Pinpoint the cell where the given text exists, returning its (X, Y) midpoint coordinate. 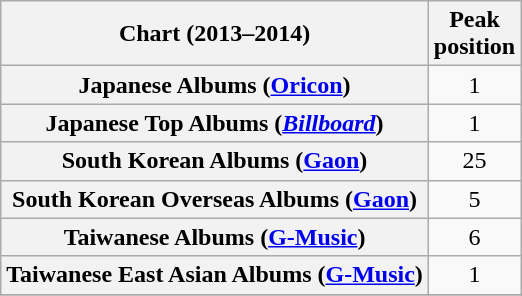
South Korean Overseas Albums (Gaon) (215, 199)
Peakposition (474, 34)
5 (474, 199)
South Korean Albums (Gaon) (215, 161)
Taiwanese Albums (G-Music) (215, 237)
6 (474, 237)
Taiwanese East Asian Albums (G-Music) (215, 275)
Japanese Albums (Oricon) (215, 85)
25 (474, 161)
Chart (2013–2014) (215, 34)
Japanese Top Albums (Billboard) (215, 123)
